Return [x, y] of the center of cell containing provided text 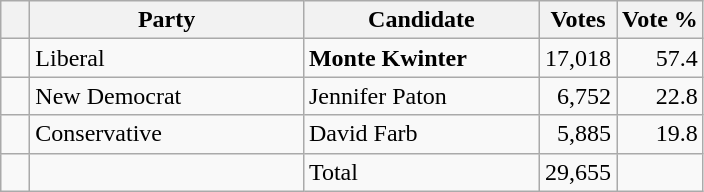
17,018 [578, 58]
5,885 [578, 134]
57.4 [660, 58]
6,752 [578, 96]
New Democrat [167, 96]
19.8 [660, 134]
David Farb [421, 134]
Party [167, 20]
Conservative [167, 134]
Monte Kwinter [421, 58]
29,655 [578, 172]
Candidate [421, 20]
Liberal [167, 58]
Total [421, 172]
Jennifer Paton [421, 96]
Votes [578, 20]
Vote % [660, 20]
22.8 [660, 96]
